Identify which cell holds the provided text, then report its (x, y) central coordinate. 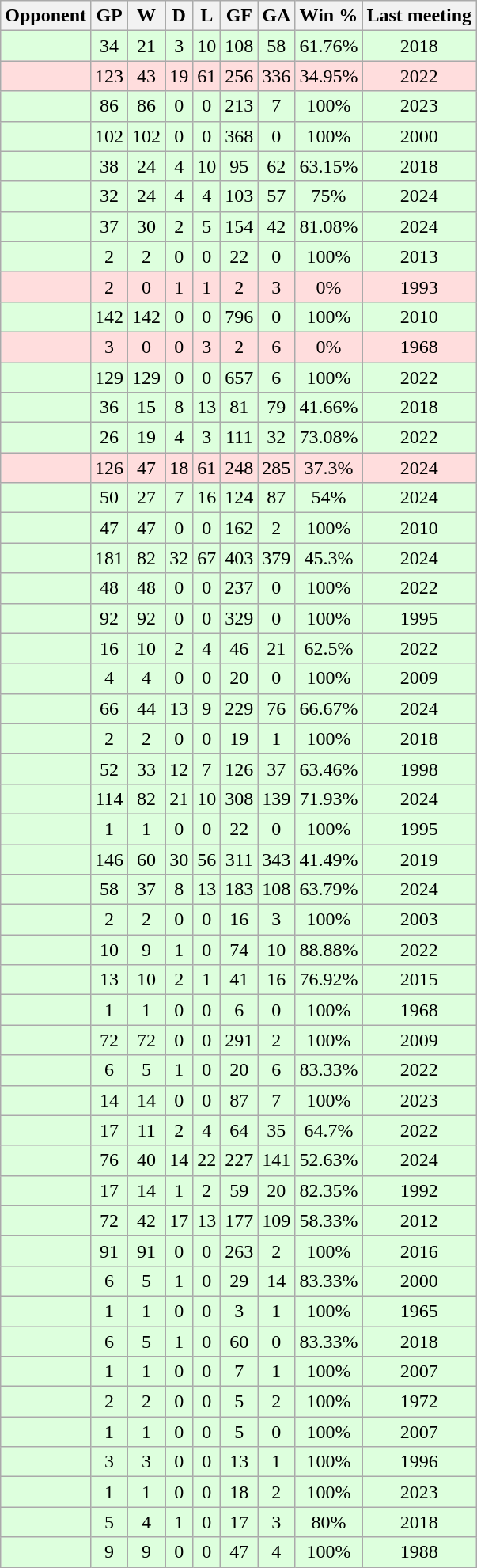
103 (239, 196)
81 (239, 408)
177 (239, 1221)
88.88% (329, 950)
62.5% (329, 648)
343 (277, 859)
41.49% (329, 859)
29 (239, 1281)
Win % (329, 16)
56 (207, 859)
111 (239, 438)
183 (239, 890)
34.95% (329, 76)
1998 (419, 769)
D (179, 16)
66.67% (329, 708)
329 (239, 618)
1993 (419, 287)
291 (239, 1040)
67 (207, 558)
54% (329, 498)
Opponent (46, 16)
64.7% (329, 1130)
213 (239, 106)
75% (329, 196)
45.3% (329, 558)
40 (147, 1160)
Last meeting (419, 16)
W (147, 16)
74 (239, 950)
146 (109, 859)
1996 (419, 1462)
181 (109, 558)
GP (109, 16)
64 (239, 1130)
63.79% (329, 890)
336 (277, 76)
12 (179, 769)
61.76% (329, 46)
657 (239, 378)
27 (147, 498)
2015 (419, 980)
1972 (419, 1402)
237 (239, 588)
285 (277, 468)
46 (239, 648)
81.08% (329, 226)
11 (147, 1130)
123 (109, 76)
36 (109, 408)
1965 (419, 1311)
62 (277, 166)
L (207, 16)
368 (239, 136)
95 (239, 166)
154 (239, 226)
2013 (419, 256)
227 (239, 1160)
GA (277, 16)
80% (329, 1522)
73.08% (329, 438)
76.92% (329, 980)
52.63% (329, 1160)
33 (147, 769)
15 (147, 408)
263 (239, 1251)
124 (239, 498)
2003 (419, 920)
229 (239, 708)
71.93% (329, 799)
2016 (419, 1251)
1988 (419, 1552)
1992 (419, 1190)
63.15% (329, 166)
37.3% (329, 468)
34 (109, 46)
66 (109, 708)
59 (239, 1190)
58.33% (329, 1221)
162 (239, 528)
311 (239, 859)
2019 (419, 859)
43 (147, 76)
109 (277, 1221)
GF (239, 16)
141 (277, 1160)
114 (109, 799)
52 (109, 769)
26 (109, 438)
796 (239, 317)
38 (109, 166)
57 (277, 196)
63.46% (329, 769)
82.35% (329, 1190)
139 (277, 799)
35 (277, 1130)
2012 (419, 1221)
248 (239, 468)
41.66% (329, 408)
256 (239, 76)
79 (277, 408)
41 (239, 980)
403 (239, 558)
379 (277, 558)
308 (239, 799)
50 (109, 498)
44 (147, 708)
